Capture the cell that displays the provided text and extract its [X, Y] central coordinate. 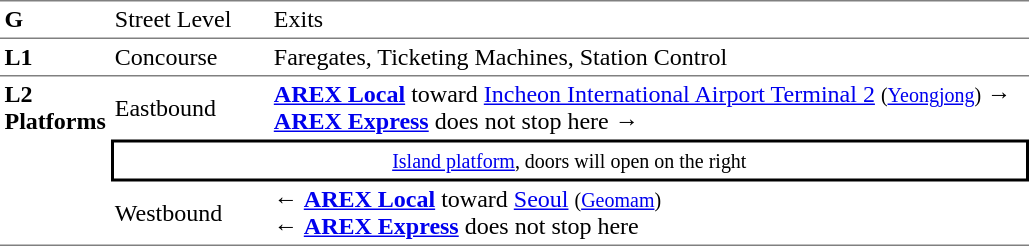
L1 [55, 57]
Street Level [190, 20]
Westbound [190, 214]
Exits [648, 20]
G [55, 20]
Island platform, doors will open on the right [569, 161]
AREX Local toward Incheon International Airport Terminal 2 (Yeongjong) → AREX Express does not stop here → [648, 107]
L2Platforms [55, 160]
Concourse [190, 57]
Eastbound [190, 107]
← AREX Local toward Seoul (Geomam)← AREX Express does not stop here [648, 214]
Faregates, Ticketing Machines, Station Control [648, 57]
